Scan for the cell matching the given text and deliver its (x, y) coordinate at center. 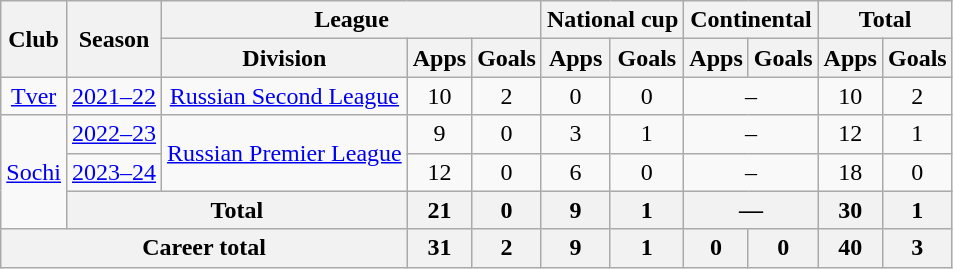
Season (114, 39)
2022–23 (114, 134)
Russian Premier League (285, 153)
30 (850, 210)
2021–22 (114, 96)
2023–24 (114, 172)
Sochi (34, 172)
Career total (204, 248)
National cup (612, 20)
Tver (34, 96)
League (352, 20)
31 (439, 248)
40 (850, 248)
18 (850, 172)
6 (575, 172)
— (751, 210)
Continental (751, 20)
Russian Second League (285, 96)
Division (285, 58)
21 (439, 210)
Club (34, 39)
